Detect which cell encompasses the target text, then output its (x, y) center coordinate. 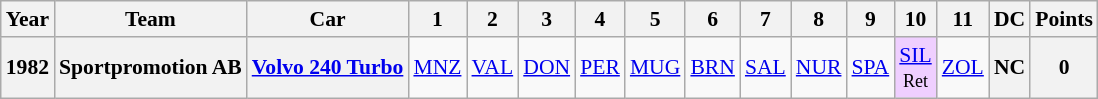
SPA (871, 68)
VAL (492, 68)
9 (871, 19)
2 (492, 19)
NUR (819, 68)
Team (150, 19)
DC (1010, 19)
Sportpromotion AB (150, 68)
MUG (656, 68)
3 (546, 19)
4 (600, 19)
6 (712, 19)
10 (916, 19)
ZOL (963, 68)
1982 (28, 68)
Points (1064, 19)
Volvo 240 Turbo (328, 68)
SILRet (916, 68)
0 (1064, 68)
11 (963, 19)
1 (437, 19)
7 (766, 19)
BRN (712, 68)
NC (1010, 68)
5 (656, 19)
8 (819, 19)
Car (328, 19)
Year (28, 19)
DON (546, 68)
PER (600, 68)
SAL (766, 68)
MNZ (437, 68)
